Capture the cell that displays the provided text and extract its [X, Y] central coordinate. 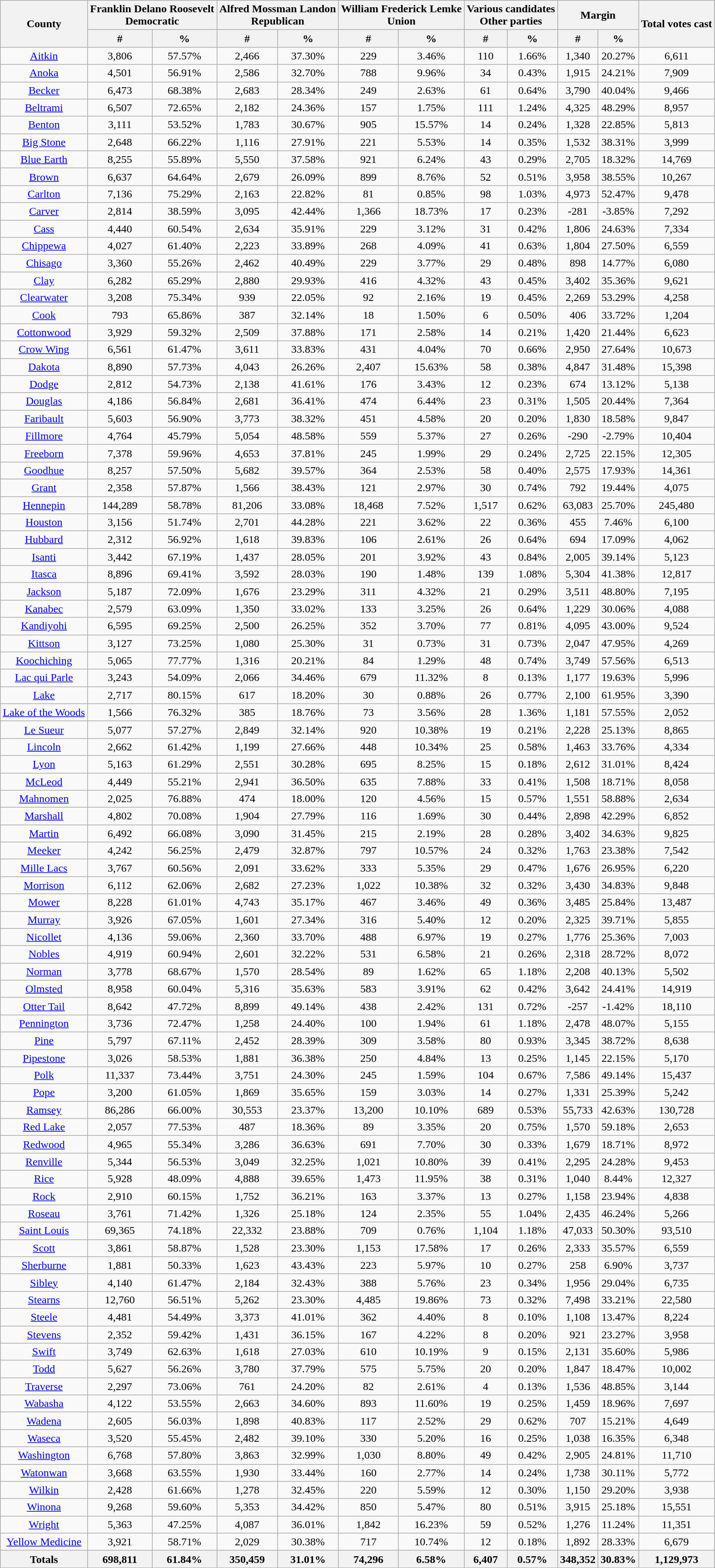
48.09% [184, 1179]
5.35% [432, 868]
250 [368, 1058]
6,679 [677, 1542]
26.25% [308, 626]
4,242 [120, 851]
-1.42% [619, 1006]
15,437 [677, 1075]
2,653 [677, 1127]
6,492 [120, 833]
Kittson [44, 643]
3.62% [432, 523]
1,108 [578, 1317]
37.58% [308, 159]
18.58% [619, 419]
45.79% [184, 436]
5,077 [120, 730]
3,761 [120, 1213]
2,579 [120, 609]
3.70% [432, 626]
6,112 [120, 885]
3,767 [120, 868]
0.15% [532, 1352]
8,896 [120, 574]
1,278 [247, 1490]
42.63% [619, 1110]
2,500 [247, 626]
18,110 [677, 1006]
1,129,973 [677, 1559]
6,220 [677, 868]
11,337 [120, 1075]
2,360 [247, 937]
69.25% [184, 626]
48.58% [308, 436]
2.53% [432, 470]
2,100 [578, 695]
Lake [44, 695]
Franklin Delano RooseveltDemocratic [152, 15]
22 [486, 523]
144,289 [120, 505]
61.84% [184, 1559]
10.10% [432, 1110]
694 [578, 540]
8.44% [619, 1179]
5,054 [247, 436]
2,681 [247, 401]
4,888 [247, 1179]
61.40% [184, 246]
2.97% [432, 488]
0.93% [532, 1040]
40.83% [308, 1421]
75.29% [184, 194]
6,282 [120, 281]
1,930 [247, 1473]
4,440 [120, 228]
Roseau [44, 1213]
9,847 [677, 419]
34.42% [308, 1507]
58.78% [184, 505]
124 [368, 1213]
Chisago [44, 263]
1,842 [368, 1524]
5,813 [677, 125]
350,459 [247, 1559]
28.05% [308, 557]
67.11% [184, 1040]
70.08% [184, 816]
8,638 [677, 1040]
8,899 [247, 1006]
3,390 [677, 695]
3,127 [120, 643]
47,033 [578, 1231]
245,480 [677, 505]
40.13% [619, 971]
47.95% [619, 643]
5.47% [432, 1507]
0.34% [532, 1282]
60.15% [184, 1196]
5.53% [432, 142]
2,452 [247, 1040]
2,683 [247, 90]
0.33% [532, 1144]
1,869 [247, 1093]
2.63% [432, 90]
38.43% [308, 488]
44.28% [308, 523]
Dakota [44, 367]
26.09% [308, 177]
1.50% [432, 315]
1,040 [578, 1179]
34.63% [619, 833]
Steele [44, 1317]
23.27% [619, 1334]
487 [247, 1127]
Jackson [44, 592]
2,005 [578, 557]
4.09% [432, 246]
2,717 [120, 695]
8,424 [677, 764]
10,673 [677, 350]
3.92% [432, 557]
18,468 [368, 505]
56.90% [184, 419]
3,929 [120, 332]
131 [486, 1006]
2.19% [432, 833]
0.63% [532, 246]
25.70% [619, 505]
5,242 [677, 1093]
5.75% [432, 1369]
3,736 [120, 1023]
6.44% [432, 401]
2,479 [247, 851]
9,478 [677, 194]
10 [486, 1265]
22.05% [308, 298]
32.43% [308, 1282]
5.37% [432, 436]
3,111 [120, 125]
689 [486, 1110]
30.38% [308, 1542]
48.80% [619, 592]
Winona [44, 1507]
6.24% [432, 159]
6,348 [677, 1438]
Pope [44, 1093]
66.00% [184, 1110]
Otter Tail [44, 1006]
2,663 [247, 1404]
0.47% [532, 868]
84 [368, 661]
2,052 [677, 712]
4,334 [677, 747]
34 [486, 73]
66.08% [184, 833]
59.60% [184, 1507]
1,331 [578, 1093]
35.63% [308, 989]
54.09% [184, 678]
22,580 [677, 1300]
100 [368, 1023]
19.63% [619, 678]
1,517 [486, 505]
61.05% [184, 1093]
77 [486, 626]
406 [578, 315]
56.92% [184, 540]
1,316 [247, 661]
448 [368, 747]
31.48% [619, 367]
McLeod [44, 781]
Pipestone [44, 1058]
Mower [44, 902]
6,100 [677, 523]
2,575 [578, 470]
1,229 [578, 609]
Nicollet [44, 937]
531 [368, 954]
37.81% [308, 453]
3,592 [247, 574]
1,898 [247, 1421]
7,909 [677, 73]
1,350 [247, 609]
7,378 [120, 453]
4,043 [247, 367]
Martin [44, 833]
22.85% [619, 125]
1,022 [368, 885]
0.84% [532, 557]
2,478 [578, 1023]
1,904 [247, 816]
56.25% [184, 851]
35.65% [308, 1093]
9 [486, 1352]
Fillmore [44, 436]
55.26% [184, 263]
74,296 [368, 1559]
707 [578, 1421]
352 [368, 626]
39.83% [308, 540]
Cass [44, 228]
7,136 [120, 194]
86,286 [120, 1110]
81,206 [247, 505]
24.81% [619, 1455]
4,136 [120, 937]
36.63% [308, 1144]
26.26% [308, 367]
57.73% [184, 367]
60.56% [184, 868]
41.38% [619, 574]
8,224 [677, 1317]
3,790 [578, 90]
Pennington [44, 1023]
Grant [44, 488]
2,182 [247, 108]
1,199 [247, 747]
67.19% [184, 557]
36.21% [308, 1196]
Itasca [44, 574]
709 [368, 1231]
52 [486, 177]
Clay [44, 281]
4 [486, 1386]
3,511 [578, 592]
64.64% [184, 177]
120 [368, 799]
32 [486, 885]
3.77% [432, 263]
1.99% [432, 453]
1,437 [247, 557]
4,965 [120, 1144]
362 [368, 1317]
63,083 [578, 505]
61.66% [184, 1490]
2.58% [432, 332]
-281 [578, 211]
9,466 [677, 90]
15.63% [432, 367]
57.80% [184, 1455]
77.77% [184, 661]
Yellow Medicine [44, 1542]
-290 [578, 436]
190 [368, 574]
6,595 [120, 626]
9.96% [432, 73]
Ramsey [44, 1110]
157 [368, 108]
5,316 [247, 989]
5.76% [432, 1282]
57.50% [184, 470]
2,358 [120, 488]
62.63% [184, 1352]
3,642 [578, 989]
6,561 [120, 350]
1,804 [578, 246]
Crow Wing [44, 350]
53.52% [184, 125]
30.83% [619, 1559]
8,972 [677, 1144]
73.06% [184, 1386]
2,812 [120, 384]
2,295 [578, 1162]
2,551 [247, 764]
27.03% [308, 1352]
1,326 [247, 1213]
3,737 [677, 1265]
Wilkin [44, 1490]
0.88% [432, 695]
36.15% [308, 1334]
316 [368, 920]
116 [368, 816]
32.45% [308, 1490]
81 [368, 194]
2,138 [247, 384]
3,049 [247, 1162]
3,208 [120, 298]
Hubbard [44, 540]
Sherburne [44, 1265]
160 [368, 1473]
56.03% [184, 1421]
33 [486, 781]
5,627 [120, 1369]
20.27% [619, 56]
35.91% [308, 228]
Lac qui Parle [44, 678]
8.80% [432, 1455]
11.32% [432, 678]
Nobles [44, 954]
1,738 [578, 1473]
59.32% [184, 332]
12,327 [677, 1179]
5.20% [432, 1438]
7,292 [677, 211]
25 [486, 747]
1,536 [578, 1386]
Various candidatesOther parties [511, 15]
Carlton [44, 194]
48.85% [619, 1386]
3,286 [247, 1144]
63.09% [184, 609]
38.55% [619, 177]
Cottonwood [44, 332]
3.37% [432, 1196]
61.29% [184, 764]
16 [486, 1438]
10,267 [677, 177]
6,611 [677, 56]
18.00% [308, 799]
691 [368, 1144]
3,999 [677, 142]
5,344 [120, 1162]
17.93% [619, 470]
4,062 [677, 540]
33.89% [308, 246]
Polk [44, 1075]
3,520 [120, 1438]
Washington [44, 1455]
29.93% [308, 281]
5,363 [120, 1524]
201 [368, 557]
72.09% [184, 592]
610 [368, 1352]
5.97% [432, 1265]
30.28% [308, 764]
Lincoln [44, 747]
9,453 [677, 1162]
Alfred Mossman LandonRepublican [278, 15]
35.36% [619, 281]
80.15% [184, 695]
68.67% [184, 971]
1,340 [578, 56]
23.38% [619, 851]
57.57% [184, 56]
4,481 [120, 1317]
58.88% [619, 799]
559 [368, 436]
4.58% [432, 419]
635 [368, 781]
163 [368, 1196]
850 [368, 1507]
0.35% [532, 142]
59.42% [184, 1334]
38.32% [308, 419]
27.50% [619, 246]
Scott [44, 1248]
Meeker [44, 851]
1.48% [432, 574]
37.88% [308, 332]
Chippewa [44, 246]
249 [368, 90]
2,208 [578, 971]
Swift [44, 1352]
2,435 [578, 1213]
43.43% [308, 1265]
70 [486, 350]
0.30% [532, 1490]
438 [368, 1006]
5,928 [120, 1179]
76.32% [184, 712]
34.46% [308, 678]
75.34% [184, 298]
28.34% [308, 90]
Koochiching [44, 661]
4,973 [578, 194]
18.20% [308, 695]
2,297 [120, 1386]
Murray [44, 920]
29.04% [619, 1282]
4,449 [120, 781]
32.70% [308, 73]
Mille Lacs [44, 868]
17.09% [619, 540]
1,551 [578, 799]
2,586 [247, 73]
5,262 [247, 1300]
24.28% [619, 1162]
60.54% [184, 228]
Big Stone [44, 142]
82 [368, 1386]
215 [368, 833]
Morrison [44, 885]
3.25% [432, 609]
55,733 [578, 1110]
1,752 [247, 1196]
5,170 [677, 1058]
3.12% [432, 228]
Stearns [44, 1300]
Rice [44, 1179]
7,364 [677, 401]
2,057 [120, 1127]
1,276 [578, 1524]
4,485 [368, 1300]
761 [247, 1386]
4,269 [677, 643]
797 [368, 851]
9,524 [677, 626]
1.66% [532, 56]
32.99% [308, 1455]
38.72% [619, 1040]
Wadena [44, 1421]
32.22% [308, 954]
4,743 [247, 902]
4,501 [120, 73]
62.06% [184, 885]
5,682 [247, 470]
Kandiyohi [44, 626]
3.43% [432, 384]
39.10% [308, 1438]
4,838 [677, 1196]
37.79% [308, 1369]
34.60% [308, 1404]
583 [368, 989]
Red Lake [44, 1127]
309 [368, 1040]
Cook [44, 315]
66.22% [184, 142]
220 [368, 1490]
679 [368, 678]
28.03% [308, 574]
1,116 [247, 142]
674 [578, 384]
4,027 [120, 246]
2,025 [120, 799]
5,266 [677, 1213]
10.34% [432, 747]
3.58% [432, 1040]
2,705 [578, 159]
40.04% [619, 90]
25.36% [619, 937]
59.06% [184, 937]
Wabasha [44, 1404]
48 [486, 661]
385 [247, 712]
33.21% [619, 1300]
18.73% [432, 211]
4.84% [432, 1058]
30.67% [308, 125]
61.01% [184, 902]
55.21% [184, 781]
0.76% [432, 1231]
18.76% [308, 712]
0.43% [532, 73]
Goodhue [44, 470]
3,200 [120, 1093]
5,550 [247, 159]
69,365 [120, 1231]
10.80% [432, 1162]
3.56% [432, 712]
32.87% [308, 851]
68.38% [184, 90]
2,269 [578, 298]
268 [368, 246]
35.17% [308, 902]
8,257 [120, 470]
176 [368, 384]
43.00% [619, 626]
23.29% [308, 592]
33.62% [308, 868]
27.23% [308, 885]
258 [578, 1265]
3,156 [120, 523]
3,360 [120, 263]
2,662 [120, 747]
Total votes cast [677, 24]
6,507 [120, 108]
0.75% [532, 1127]
1,080 [247, 643]
905 [368, 125]
58.71% [184, 1542]
Wright [44, 1524]
4,653 [247, 453]
617 [247, 695]
0.28% [532, 833]
1.04% [532, 1213]
72.47% [184, 1023]
0.48% [532, 263]
1,030 [368, 1455]
898 [578, 263]
1,150 [578, 1490]
47.72% [184, 1006]
4,075 [677, 488]
6,513 [677, 661]
7.88% [432, 781]
4,325 [578, 108]
62 [486, 989]
Douglas [44, 401]
1,258 [247, 1023]
Saint Louis [44, 1231]
575 [368, 1369]
36.50% [308, 781]
24.20% [308, 1386]
42.44% [308, 211]
38.31% [619, 142]
Sibley [44, 1282]
5,502 [677, 971]
36.38% [308, 1058]
27.34% [308, 920]
-3.85% [619, 211]
1,153 [368, 1248]
56.84% [184, 401]
3,144 [677, 1386]
Benton [44, 125]
27.91% [308, 142]
53.29% [619, 298]
1,806 [578, 228]
920 [368, 730]
3,806 [120, 56]
Margin [598, 15]
5,123 [677, 557]
56.26% [184, 1369]
1,328 [578, 125]
92 [368, 298]
2,163 [247, 194]
1,459 [578, 1404]
Marshall [44, 816]
2,228 [578, 730]
13,200 [368, 1110]
3,921 [120, 1542]
416 [368, 281]
2.52% [432, 1421]
Blue Earth [44, 159]
18.32% [619, 159]
1,177 [578, 678]
24.30% [308, 1075]
19.86% [432, 1300]
2,941 [247, 781]
5,187 [120, 592]
32.25% [308, 1162]
31.45% [308, 833]
Becker [44, 90]
2,898 [578, 816]
0.58% [532, 747]
30,553 [247, 1110]
17.58% [432, 1248]
0.52% [532, 1524]
4.56% [432, 799]
26.95% [619, 868]
2,047 [578, 643]
5,138 [677, 384]
40.49% [308, 263]
33.02% [308, 609]
3.91% [432, 989]
41.61% [308, 384]
11,351 [677, 1524]
2,910 [120, 1196]
7.52% [432, 505]
2.16% [432, 298]
8.76% [432, 177]
893 [368, 1404]
5,996 [677, 678]
8,072 [677, 954]
1.36% [532, 712]
57.27% [184, 730]
58.53% [184, 1058]
171 [368, 332]
46.24% [619, 1213]
0.72% [532, 1006]
Waseca [44, 1438]
3,668 [120, 1473]
52.47% [619, 194]
939 [247, 298]
1,532 [578, 142]
223 [368, 1265]
23.37% [308, 1110]
2,509 [247, 332]
William Frederick LemkeUnion [402, 15]
48.29% [619, 108]
47.25% [184, 1524]
2,725 [578, 453]
388 [368, 1282]
18.96% [619, 1404]
5,986 [677, 1352]
1.03% [532, 194]
27.64% [619, 350]
1,679 [578, 1144]
2,184 [247, 1282]
55.45% [184, 1438]
3,938 [677, 1490]
111 [486, 108]
4,764 [120, 436]
3,442 [120, 557]
Mahnomen [44, 799]
121 [368, 488]
72.65% [184, 108]
1,623 [247, 1265]
311 [368, 592]
1,892 [578, 1542]
Hennepin [44, 505]
1.24% [532, 108]
Kanabec [44, 609]
5,353 [247, 1507]
20.44% [619, 401]
467 [368, 902]
1.29% [432, 661]
39 [486, 1162]
104 [486, 1075]
3,915 [578, 1507]
3,861 [120, 1248]
Todd [44, 1369]
8,958 [120, 989]
792 [578, 488]
67.05% [184, 920]
-257 [578, 1006]
56.51% [184, 1300]
333 [368, 868]
39.65% [308, 1179]
16.23% [432, 1524]
1,505 [578, 401]
0.44% [532, 816]
61.95% [619, 695]
431 [368, 350]
38.59% [184, 211]
65 [486, 971]
18.36% [308, 1127]
Lake of the Woods [44, 712]
7,586 [578, 1075]
34.83% [619, 885]
15.57% [432, 125]
4,258 [677, 298]
Traverse [44, 1386]
2.42% [432, 1006]
1,158 [578, 1196]
106 [368, 540]
8,255 [120, 159]
1,847 [578, 1369]
1,204 [677, 315]
488 [368, 937]
27.79% [308, 816]
8,890 [120, 367]
5,155 [677, 1023]
3,345 [578, 1040]
50.33% [184, 1265]
23.94% [619, 1196]
98 [486, 194]
0.40% [532, 470]
4,847 [578, 367]
1.62% [432, 971]
1,366 [368, 211]
19.44% [619, 488]
21.44% [619, 332]
1,473 [368, 1179]
4,088 [677, 609]
29.20% [619, 1490]
7.46% [619, 523]
7,542 [677, 851]
28.54% [308, 971]
2,325 [578, 920]
6,623 [677, 332]
Pine [44, 1040]
28.33% [619, 1542]
7.70% [432, 1144]
74.18% [184, 1231]
2,950 [578, 350]
3,373 [247, 1317]
33.70% [308, 937]
12,817 [677, 574]
3,485 [578, 902]
93,510 [677, 1231]
4.40% [432, 1317]
0.81% [532, 626]
33.44% [308, 1473]
9,268 [120, 1507]
Norman [44, 971]
Lyon [44, 764]
4.22% [432, 1334]
1,181 [578, 712]
6,637 [120, 177]
5,855 [677, 920]
13,487 [677, 902]
6,407 [486, 1559]
76.88% [184, 799]
56.91% [184, 73]
41 [486, 246]
0.77% [532, 695]
2,428 [120, 1490]
58.87% [184, 1248]
1,830 [578, 419]
1,021 [368, 1162]
3,430 [578, 885]
Freeborn [44, 453]
24 [486, 851]
2,849 [247, 730]
4.04% [432, 350]
6,080 [677, 263]
364 [368, 470]
0.38% [532, 367]
56.53% [184, 1162]
4,802 [120, 816]
3,090 [247, 833]
15,398 [677, 367]
1,915 [578, 73]
10,404 [677, 436]
6 [486, 315]
10,002 [677, 1369]
1,038 [578, 1438]
61.42% [184, 747]
7,498 [578, 1300]
2,066 [247, 678]
2,648 [120, 142]
717 [368, 1542]
0.53% [532, 1110]
73.44% [184, 1075]
1,145 [578, 1058]
6.90% [619, 1265]
2.77% [432, 1473]
387 [247, 315]
12,305 [677, 453]
14,769 [677, 159]
1,528 [247, 1248]
3,926 [120, 920]
Carver [44, 211]
4,140 [120, 1282]
39.14% [619, 557]
0.50% [532, 315]
8.25% [432, 764]
59.96% [184, 453]
13.47% [619, 1317]
59.18% [619, 1127]
73.25% [184, 643]
14,919 [677, 989]
110 [486, 56]
1.69% [432, 816]
69.41% [184, 574]
10.74% [432, 1542]
Faribault [44, 419]
22.82% [308, 194]
24.21% [619, 73]
3,751 [247, 1075]
55.89% [184, 159]
10.19% [432, 1352]
793 [120, 315]
28.72% [619, 954]
25.39% [619, 1093]
1.59% [432, 1075]
2,352 [120, 1334]
14.77% [619, 263]
8,865 [677, 730]
2,701 [247, 523]
18.47% [619, 1369]
159 [368, 1093]
139 [486, 574]
22,332 [247, 1231]
3,243 [120, 678]
60.04% [184, 989]
18 [368, 315]
Isanti [44, 557]
6,852 [677, 816]
1,104 [486, 1231]
4,186 [120, 401]
1,776 [578, 937]
County [44, 24]
455 [578, 523]
12,760 [120, 1300]
14,361 [677, 470]
3.03% [432, 1093]
2,029 [247, 1542]
Houston [44, 523]
4,649 [677, 1421]
2,601 [247, 954]
15,551 [677, 1507]
Rock [44, 1196]
0.66% [532, 350]
167 [368, 1334]
Renville [44, 1162]
Totals [44, 1559]
1,420 [578, 332]
1,956 [578, 1282]
1.08% [532, 574]
8,642 [120, 1006]
25.13% [619, 730]
2,612 [578, 764]
3,095 [247, 211]
24.41% [619, 989]
6,768 [120, 1455]
15.21% [619, 1421]
133 [368, 609]
50.30% [619, 1231]
23.88% [308, 1231]
7,697 [677, 1404]
Olmsted [44, 989]
130,728 [677, 1110]
Stevens [44, 1334]
1.94% [432, 1023]
11.24% [619, 1524]
Aitkin [44, 56]
77.53% [184, 1127]
57.55% [619, 712]
2,312 [120, 540]
1,431 [247, 1334]
6,473 [120, 90]
11.95% [432, 1179]
30.11% [619, 1473]
2,466 [247, 56]
16.35% [619, 1438]
2,462 [247, 263]
27.66% [308, 747]
4,095 [578, 626]
54.49% [184, 1317]
25.84% [619, 902]
10.57% [432, 851]
35.57% [619, 1248]
0.10% [532, 1317]
7,003 [677, 937]
33.76% [619, 747]
37.30% [308, 56]
2,318 [578, 954]
4,919 [120, 954]
695 [368, 764]
4,087 [247, 1524]
5,304 [578, 574]
6.97% [432, 937]
5,065 [120, 661]
788 [368, 73]
13.12% [619, 384]
60.94% [184, 954]
2.35% [432, 1213]
8,058 [677, 781]
698,811 [120, 1559]
3,611 [247, 350]
9,825 [677, 833]
57.87% [184, 488]
24.36% [308, 108]
Dodge [44, 384]
1,763 [578, 851]
28.39% [308, 1040]
65.29% [184, 281]
2,482 [247, 1438]
348,352 [578, 1559]
2,814 [120, 211]
2,682 [247, 885]
25.30% [308, 643]
2,333 [578, 1248]
-2.79% [619, 436]
7,334 [677, 228]
42.29% [619, 816]
Watonwan [44, 1473]
2,605 [120, 1421]
5,797 [120, 1040]
59 [486, 1524]
33.08% [308, 505]
3,863 [247, 1455]
5.59% [432, 1490]
9,848 [677, 885]
5,163 [120, 764]
55 [486, 1213]
9,621 [677, 281]
2,407 [368, 367]
5.40% [432, 920]
39.57% [308, 470]
33.72% [619, 315]
Anoka [44, 73]
330 [368, 1438]
36.01% [308, 1524]
1,463 [578, 747]
5,772 [677, 1473]
1,783 [247, 125]
39.71% [619, 920]
48.07% [619, 1023]
1,601 [247, 920]
54.73% [184, 384]
451 [368, 419]
2,880 [247, 281]
11,710 [677, 1455]
6,735 [677, 1282]
8,957 [677, 108]
899 [368, 177]
24.63% [619, 228]
33.83% [308, 350]
Le Sueur [44, 730]
3,026 [120, 1058]
0.67% [532, 1075]
30.06% [619, 609]
63.55% [184, 1473]
2,679 [247, 177]
2,223 [247, 246]
53.55% [184, 1404]
11.60% [432, 1404]
41.01% [308, 1317]
3,773 [247, 419]
57.56% [619, 661]
71.42% [184, 1213]
Brown [44, 177]
0.85% [432, 194]
1.75% [432, 108]
38 [486, 1179]
27 [486, 436]
Beltrami [44, 108]
1,508 [578, 781]
24.40% [308, 1023]
2,131 [578, 1352]
Clearwater [44, 298]
5,603 [120, 419]
2,905 [578, 1455]
35.60% [619, 1352]
2,091 [247, 868]
Redwood [44, 1144]
55.34% [184, 1144]
4,122 [120, 1404]
8,228 [120, 902]
20.21% [308, 661]
7,195 [677, 592]
65.86% [184, 315]
3.35% [432, 1127]
36.41% [308, 401]
3,778 [120, 971]
51.74% [184, 523]
3,780 [247, 1369]
117 [368, 1421]
